Determine the (X, Y) coordinate at the center of the cell enclosing the given text.  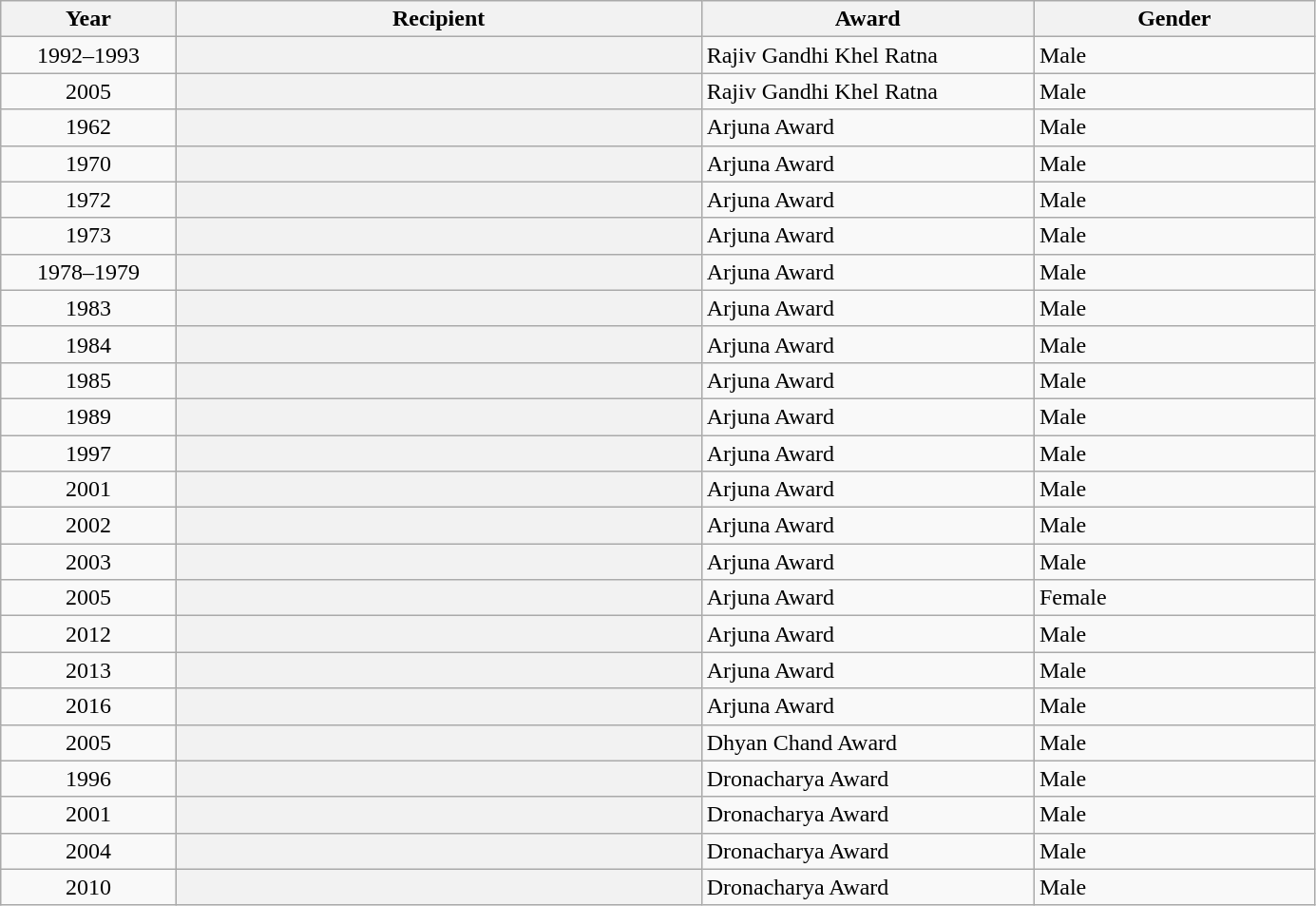
2002 (88, 526)
Award (868, 19)
1992–1993 (88, 55)
1970 (88, 164)
Recipient (439, 19)
2012 (88, 634)
1983 (88, 308)
1984 (88, 344)
1973 (88, 236)
2016 (88, 706)
Female (1174, 598)
1996 (88, 779)
2004 (88, 851)
Year (88, 19)
1989 (88, 416)
2013 (88, 670)
1997 (88, 453)
Gender (1174, 19)
1978–1979 (88, 272)
Dhyan Chand Award (868, 742)
1962 (88, 127)
2010 (88, 887)
1972 (88, 200)
1985 (88, 380)
2003 (88, 562)
